Search for the cell housing the specified text and yield its [X, Y] center coordinate. 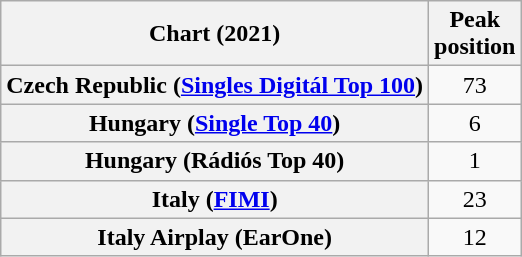
73 [475, 85]
Peakposition [475, 34]
12 [475, 237]
Italy Airplay (EarOne) [215, 237]
Hungary (Rádiós Top 40) [215, 161]
1 [475, 161]
Czech Republic (Singles Digitál Top 100) [215, 85]
Hungary (Single Top 40) [215, 123]
6 [475, 123]
Italy (FIMI) [215, 199]
Chart (2021) [215, 34]
23 [475, 199]
